Identify which cell holds the provided text, then report its (x, y) central coordinate. 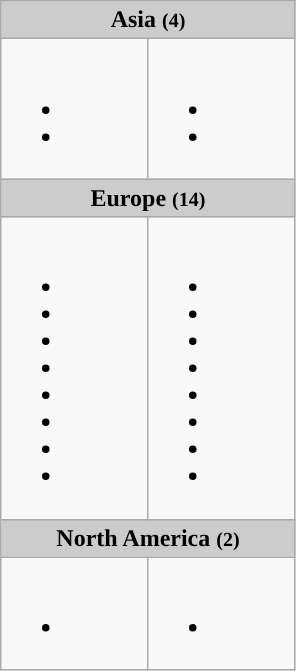
North America (2) (148, 538)
Asia (4) (148, 20)
Europe (14) (148, 198)
